Capture the cell that displays the provided text and extract its (x, y) central coordinate. 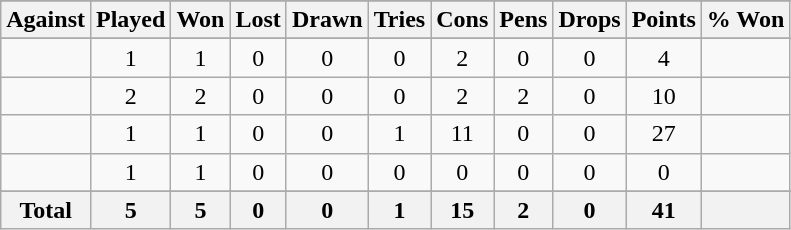
Cons (462, 20)
Drawn (327, 20)
Against (46, 20)
Tries (400, 20)
% Won (746, 20)
15 (462, 210)
4 (664, 58)
10 (664, 96)
Lost (258, 20)
Won (200, 20)
11 (462, 134)
41 (664, 210)
Drops (590, 20)
Played (130, 20)
Points (664, 20)
27 (664, 134)
Pens (524, 20)
Total (46, 210)
